Pinpoint the cell where the given text exists, returning its (X, Y) midpoint coordinate. 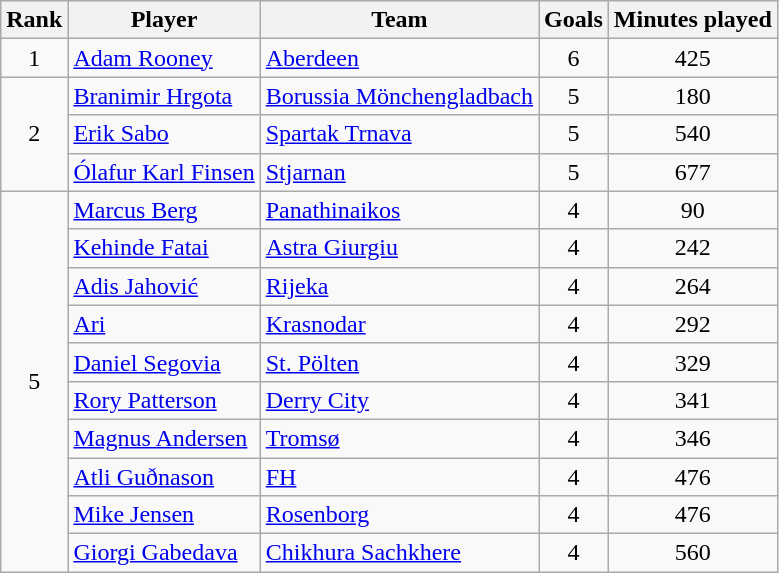
Marcus Berg (164, 210)
Adis Jahović (164, 286)
Chikhura Sachkhere (399, 553)
2 (34, 134)
6 (574, 58)
Astra Giurgiu (399, 248)
341 (692, 400)
Ólafur Karl Finsen (164, 172)
Borussia Mönchengladbach (399, 96)
Aberdeen (399, 58)
St. Pölten (399, 362)
329 (692, 362)
677 (692, 172)
Erik Sabo (164, 134)
242 (692, 248)
540 (692, 134)
90 (692, 210)
Stjarnan (399, 172)
425 (692, 58)
Adam Rooney (164, 58)
Giorgi Gabedava (164, 553)
Magnus Andersen (164, 438)
264 (692, 286)
Krasnodar (399, 324)
Team (399, 20)
Mike Jensen (164, 515)
Spartak Trnava (399, 134)
346 (692, 438)
Branimir Hrgota (164, 96)
Rank (34, 20)
Daniel Segovia (164, 362)
Kehinde Fatai (164, 248)
Tromsø (399, 438)
FH (399, 477)
Ari (164, 324)
1 (34, 58)
Atli Guðnason (164, 477)
Rory Patterson (164, 400)
Goals (574, 20)
Rijeka (399, 286)
Rosenborg (399, 515)
Minutes played (692, 20)
292 (692, 324)
Panathinaikos (399, 210)
560 (692, 553)
Derry City (399, 400)
Player (164, 20)
180 (692, 96)
